Detect which cell encompasses the target text, then output its (x, y) center coordinate. 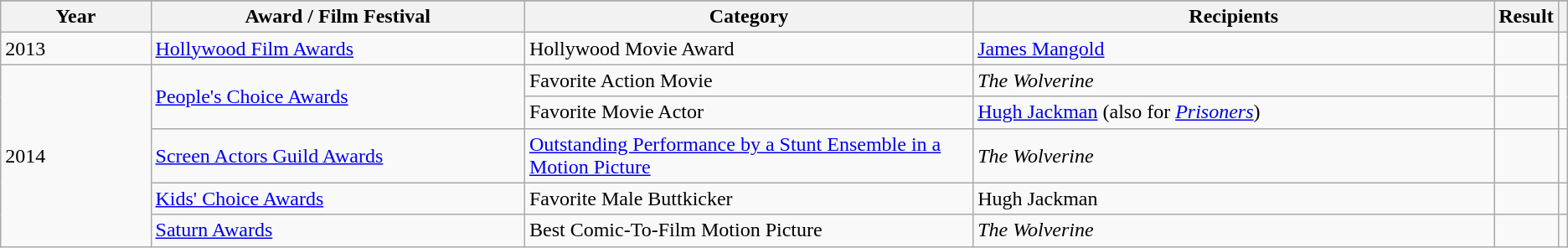
Hugh Jackman (1234, 199)
Award / Film Festival (338, 17)
Hollywood Movie Award (749, 49)
Recipients (1234, 17)
Hollywood Film Awards (338, 49)
Favorite Movie Actor (749, 112)
Favorite Action Movie (749, 80)
Favorite Male Buttkicker (749, 199)
2014 (75, 156)
Saturn Awards (338, 230)
Hugh Jackman (also for Prisoners) (1234, 112)
Best Comic-To-Film Motion Picture (749, 230)
Result (1526, 17)
Category (749, 17)
Kids' Choice Awards (338, 199)
2013 (75, 49)
James Mangold (1234, 49)
Year (75, 17)
People's Choice Awards (338, 96)
Outstanding Performance by a Stunt Ensemble in a Motion Picture (749, 156)
Screen Actors Guild Awards (338, 156)
